Return [X, Y] of the center of cell containing provided text 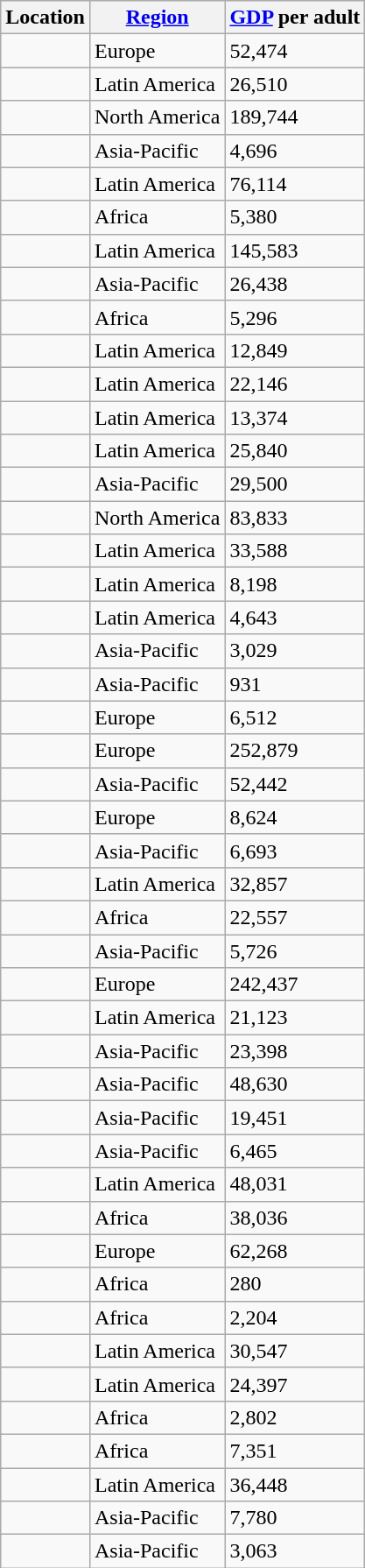
22,146 [295, 384]
52,474 [295, 51]
3,029 [295, 651]
23,398 [295, 1051]
30,547 [295, 1351]
2,204 [295, 1317]
252,879 [295, 751]
76,114 [295, 184]
GDP per adult [295, 18]
4,643 [295, 618]
26,438 [295, 284]
5,380 [295, 217]
145,583 [295, 251]
3,063 [295, 1551]
38,036 [295, 1218]
Region [157, 18]
19,451 [295, 1118]
33,588 [295, 551]
32,857 [295, 884]
6,512 [295, 717]
4,696 [295, 151]
280 [295, 1284]
29,500 [295, 484]
189,744 [295, 117]
7,351 [295, 1451]
6,465 [295, 1151]
5,296 [295, 317]
6,693 [295, 851]
24,397 [295, 1384]
62,268 [295, 1251]
52,442 [295, 784]
83,833 [295, 518]
48,630 [295, 1084]
21,123 [295, 1018]
931 [295, 684]
26,510 [295, 84]
242,437 [295, 985]
8,624 [295, 817]
13,374 [295, 418]
8,198 [295, 584]
36,448 [295, 1485]
5,726 [295, 950]
25,840 [295, 451]
7,780 [295, 1518]
2,802 [295, 1417]
48,031 [295, 1184]
22,557 [295, 917]
Location [46, 18]
12,849 [295, 350]
